Search for the cell housing the specified text and yield its [X, Y] center coordinate. 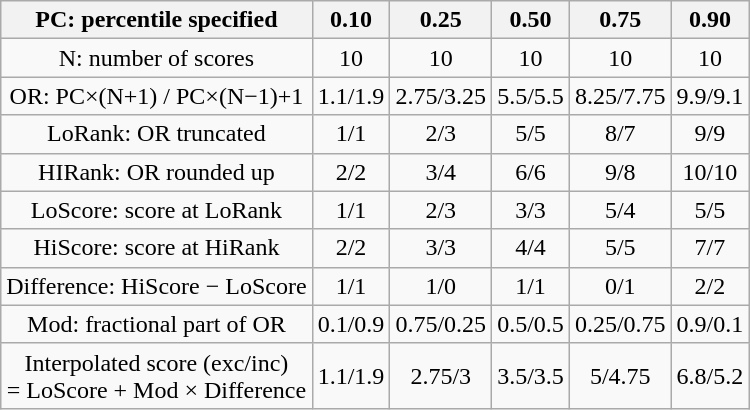
1/0 [441, 286]
2.75/3.25 [441, 96]
5/4 [620, 210]
HIRank: OR rounded up [156, 172]
0.10 [351, 20]
0.90 [710, 20]
0/1 [620, 286]
0.9/0.1 [710, 324]
0.25 [441, 20]
Interpolated score (exc/inc) = LoScore + Mod × Difference [156, 376]
0.75/0.25 [441, 324]
4/4 [531, 248]
0.5/0.5 [531, 324]
Mod: fractional part of OR [156, 324]
9/8 [620, 172]
HiScore: score at HiRank [156, 248]
0.50 [531, 20]
8.25/7.75 [620, 96]
6/6 [531, 172]
LoRank: OR truncated [156, 134]
3.5/3.5 [531, 376]
8/7 [620, 134]
5/4.75 [620, 376]
9.9/9.1 [710, 96]
5.5/5.5 [531, 96]
0.25/0.75 [620, 324]
3/4 [441, 172]
0.1/0.9 [351, 324]
6.8/5.2 [710, 376]
OR: PC×(N+1) / PC×(N−1)+1 [156, 96]
PC: percentile specified [156, 20]
10/10 [710, 172]
Difference: HiScore − LoScore [156, 286]
N: number of scores [156, 58]
LoScore: score at LoRank [156, 210]
9/9 [710, 134]
0.75 [620, 20]
7/7 [710, 248]
2.75/3 [441, 376]
